Locate the cell with the specified text and output its [X, Y] center coordinate. 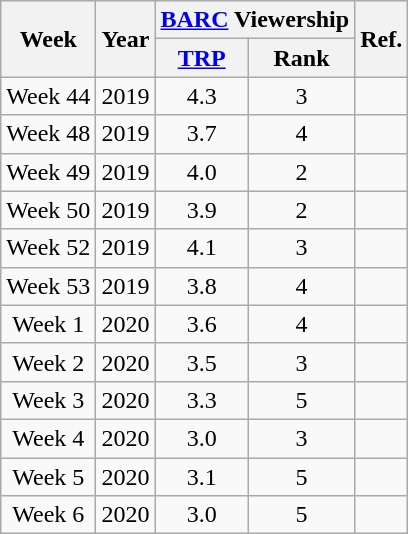
Week 48 [48, 134]
Week 5 [48, 477]
3.7 [202, 134]
Rank [301, 58]
Week 6 [48, 515]
3.3 [202, 400]
TRP [202, 58]
Week 2 [48, 362]
BARC Viewership [255, 20]
3.6 [202, 324]
Week 50 [48, 210]
4.1 [202, 248]
Ref. [382, 39]
Week 53 [48, 286]
Week 4 [48, 438]
Week 3 [48, 400]
Week 49 [48, 172]
3.1 [202, 477]
4.3 [202, 96]
Week 1 [48, 324]
Week 52 [48, 248]
Week 44 [48, 96]
4.0 [202, 172]
Year [126, 39]
Week [48, 39]
3.9 [202, 210]
3.8 [202, 286]
3.5 [202, 362]
